Detect which cell encompasses the target text, then output its [X, Y] center coordinate. 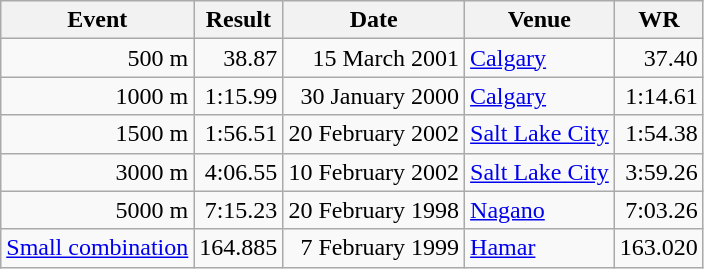
1:14.61 [658, 96]
Event [98, 20]
500 m [98, 58]
1:54.38 [658, 134]
7 February 1999 [374, 248]
10 February 2002 [374, 172]
37.40 [658, 58]
164.885 [238, 248]
1:15.99 [238, 96]
Small combination [98, 248]
163.020 [658, 248]
3:59.26 [658, 172]
1000 m [98, 96]
5000 m [98, 210]
Hamar [540, 248]
20 February 1998 [374, 210]
4:06.55 [238, 172]
1:56.51 [238, 134]
Date [374, 20]
Nagano [540, 210]
WR [658, 20]
Venue [540, 20]
1500 m [98, 134]
Result [238, 20]
3000 m [98, 172]
38.87 [238, 58]
7:15.23 [238, 210]
7:03.26 [658, 210]
20 February 2002 [374, 134]
15 March 2001 [374, 58]
30 January 2000 [374, 96]
